From the cell containing the given text, extract its center point as [x, y] coordinate. 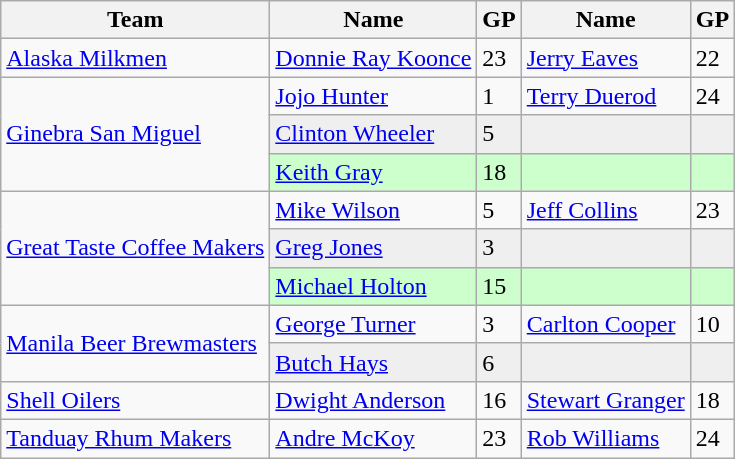
Terry Duerod [606, 96]
Team [136, 20]
22 [712, 58]
Greg Jones [374, 248]
Butch Hays [374, 362]
Carlton Cooper [606, 324]
6 [499, 362]
George Turner [374, 324]
Rob Williams [606, 438]
Stewart Granger [606, 400]
Jerry Eaves [606, 58]
Ginebra San Miguel [136, 134]
Tanduay Rhum Makers [136, 438]
10 [712, 324]
Michael Holton [374, 286]
Alaska Milkmen [136, 58]
1 [499, 96]
Manila Beer Brewmasters [136, 343]
16 [499, 400]
Jojo Hunter [374, 96]
Keith Gray [374, 172]
Great Taste Coffee Makers [136, 248]
Shell Oilers [136, 400]
Andre McKoy [374, 438]
Jeff Collins [606, 210]
15 [499, 286]
Mike Wilson [374, 210]
Donnie Ray Koonce [374, 58]
Clinton Wheeler [374, 134]
Dwight Anderson [374, 400]
